Pinpoint the cell where the given text exists, returning its [x, y] midpoint coordinate. 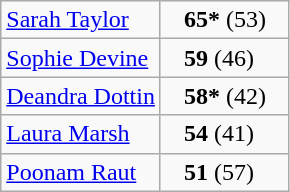
51 (57) [224, 172]
58* (42) [224, 96]
Sarah Taylor [81, 20]
Deandra Dottin [81, 96]
59 (46) [224, 58]
Laura Marsh [81, 134]
Sophie Devine [81, 58]
54 (41) [224, 134]
65* (53) [224, 20]
Poonam Raut [81, 172]
